For the text-containing cell, return its midpoint in (X, Y) coordinate format. 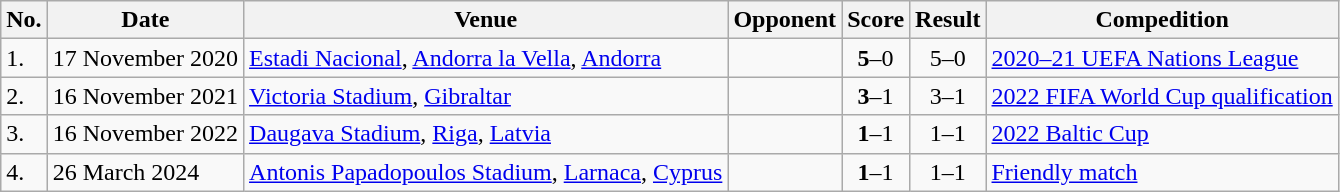
Antonis Papadopoulos Stadium, Larnaca, Cyprus (486, 172)
4. (24, 172)
Compedition (1162, 20)
Score (876, 20)
2022 FIFA World Cup qualification (1162, 96)
Daugava Stadium, Riga, Latvia (486, 134)
1. (24, 58)
Victoria Stadium, Gibraltar (486, 96)
Result (948, 20)
2. (24, 96)
3. (24, 134)
2020–21 UEFA Nations League (1162, 58)
Opponent (785, 20)
Estadi Nacional, Andorra la Vella, Andorra (486, 58)
Date (145, 20)
17 November 2020 (145, 58)
2022 Baltic Cup (1162, 134)
Venue (486, 20)
No. (24, 20)
Friendly match (1162, 172)
16 November 2022 (145, 134)
16 November 2021 (145, 96)
26 March 2024 (145, 172)
